For the text-containing cell, return its midpoint in [X, Y] coordinate format. 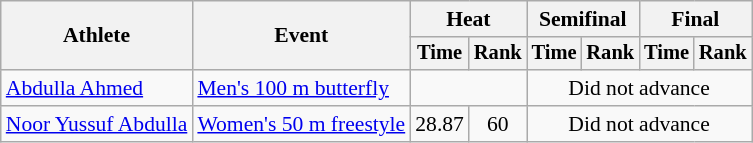
Men's 100 m butterfly [301, 88]
Abdulla Ahmed [97, 88]
Noor Yussuf Abdulla [97, 124]
Heat [468, 19]
Semifinal [583, 19]
Final [695, 19]
28.87 [440, 124]
Women's 50 m freestyle [301, 124]
Athlete [97, 36]
60 [498, 124]
Event [301, 36]
